Pinpoint the cell where the given text exists, returning its (X, Y) midpoint coordinate. 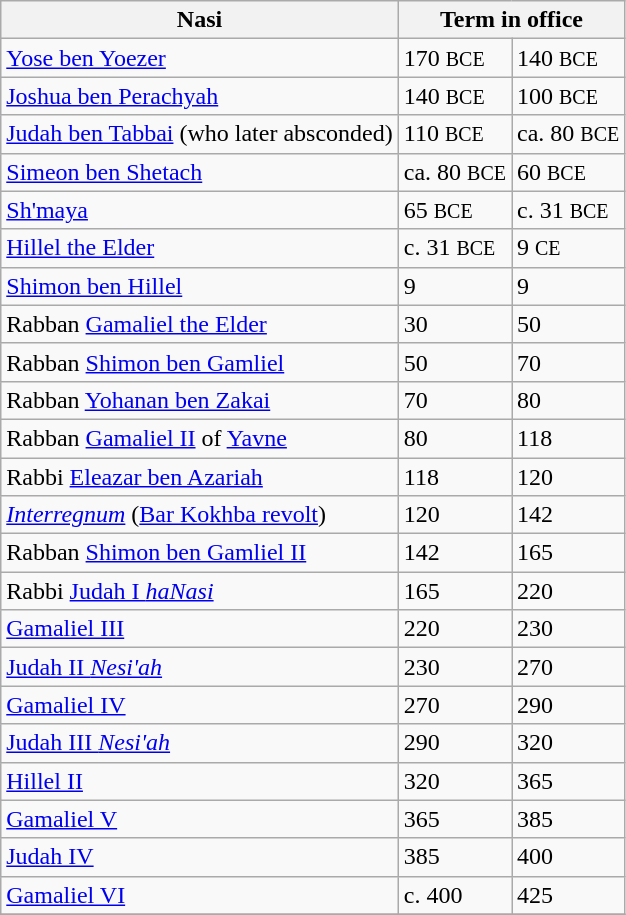
Rabban Shimon ben Gamliel II (200, 553)
Rabban Yohanan ben Zakai (200, 400)
Joshua ben Perachyah (200, 96)
Gamaliel III (200, 629)
Shimon ben Hillel (200, 286)
Rabban Shimon ben Gamliel (200, 362)
60 BCE (568, 172)
425 (568, 895)
Gamaliel V (200, 819)
Gamaliel IV (200, 705)
Rabbi Judah I haNasi (200, 591)
Term in office (511, 20)
Hillel II (200, 781)
Hillel the Elder (200, 248)
Simeon ben Shetach (200, 172)
170 BCE (454, 58)
Judah IV (200, 857)
110 BCE (454, 134)
c. 400 (454, 895)
Nasi (200, 20)
9 CE (568, 248)
Rabban Gamaliel the Elder (200, 324)
Gamaliel VI (200, 895)
Interregnum (Bar Kokhba revolt) (200, 515)
30 (454, 324)
Sh'maya (200, 210)
Judah ben Tabbai (who later absconded) (200, 134)
Judah III Nesi'ah (200, 743)
400 (568, 857)
100 BCE (568, 96)
65 BCE (454, 210)
Yose ben Yoezer (200, 58)
Judah II Nesi'ah (200, 667)
Rabban Gamaliel II of Yavne (200, 438)
Rabbi Eleazar ben Azariah (200, 477)
